Identify which cell holds the provided text, then report its [x, y] central coordinate. 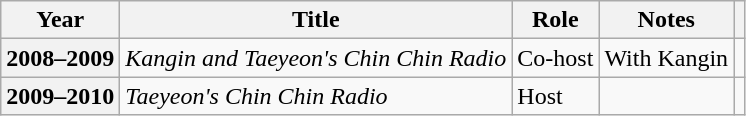
Kangin and Taeyeon's Chin Chin Radio [316, 58]
Host [556, 96]
2008–2009 [60, 58]
Title [316, 20]
Co-host [556, 58]
Notes [666, 20]
With Kangin [666, 58]
Taeyeon's Chin Chin Radio [316, 96]
Year [60, 20]
Role [556, 20]
2009–2010 [60, 96]
